Return the (X, Y) coordinate for the center point of the cell that contains the specified text.  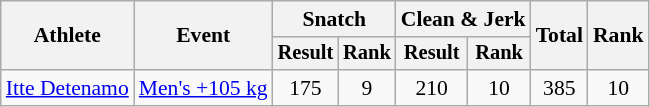
210 (432, 88)
Men's +105 kg (204, 88)
Snatch (334, 19)
Itte Detenamo (68, 88)
175 (306, 88)
Event (204, 36)
Athlete (68, 36)
385 (560, 88)
Clean & Jerk (464, 19)
9 (367, 88)
Total (560, 36)
